Determine the (X, Y) coordinate at the center of the cell enclosing the given text.  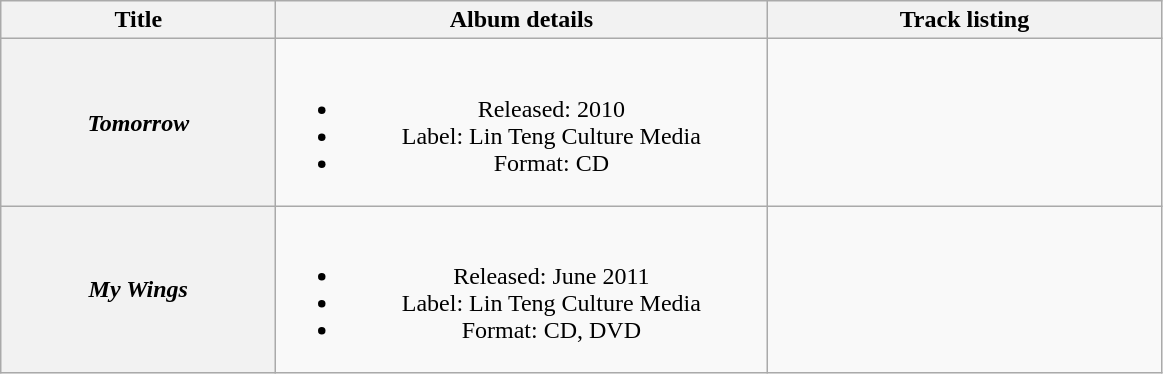
Album details (522, 20)
Title (138, 20)
Track listing (964, 20)
Released: June 2011Label: Lin Teng Culture MediaFormat: CD, DVD (522, 290)
My Wings (138, 290)
Released: 2010Label: Lin Teng Culture MediaFormat: CD (522, 122)
Tomorrow (138, 122)
